Detect which cell encompasses the target text, then output its [X, Y] center coordinate. 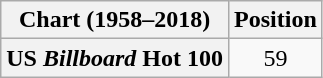
Position [276, 20]
59 [276, 58]
US Billboard Hot 100 [115, 58]
Chart (1958–2018) [115, 20]
